Search for the cell housing the specified text and yield its [x, y] center coordinate. 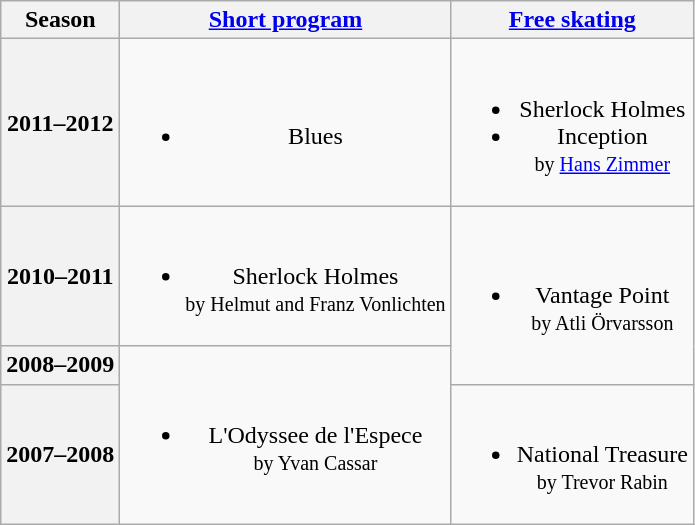
2011–2012 [60, 122]
2007–2008 [60, 454]
2010–2011 [60, 276]
Free skating [572, 20]
L'Odyssee de l'Espece by Yvan Cassar [286, 435]
Sherlock HolmesInception by Hans Zimmer [572, 122]
National Treasure by Trevor Rabin [572, 454]
Sherlock Holmes by Helmut and Franz Vonlichten [286, 276]
Vantage Point by Atli Örvarsson [572, 295]
2008–2009 [60, 365]
Season [60, 20]
Blues [286, 122]
Short program [286, 20]
